Determine the [x, y] coordinate at the center of the cell enclosing the given text.  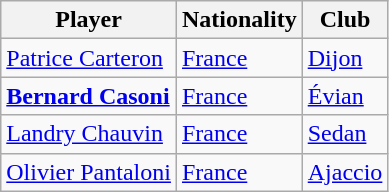
Évian [345, 96]
Patrice Carteron [89, 58]
Landry Chauvin [89, 134]
Player [89, 20]
Ajaccio [345, 172]
Club [345, 20]
Nationality [239, 20]
Dijon [345, 58]
Olivier Pantaloni [89, 172]
Sedan [345, 134]
Bernard Casoni [89, 96]
